Return [X, Y] of the center of cell containing provided text 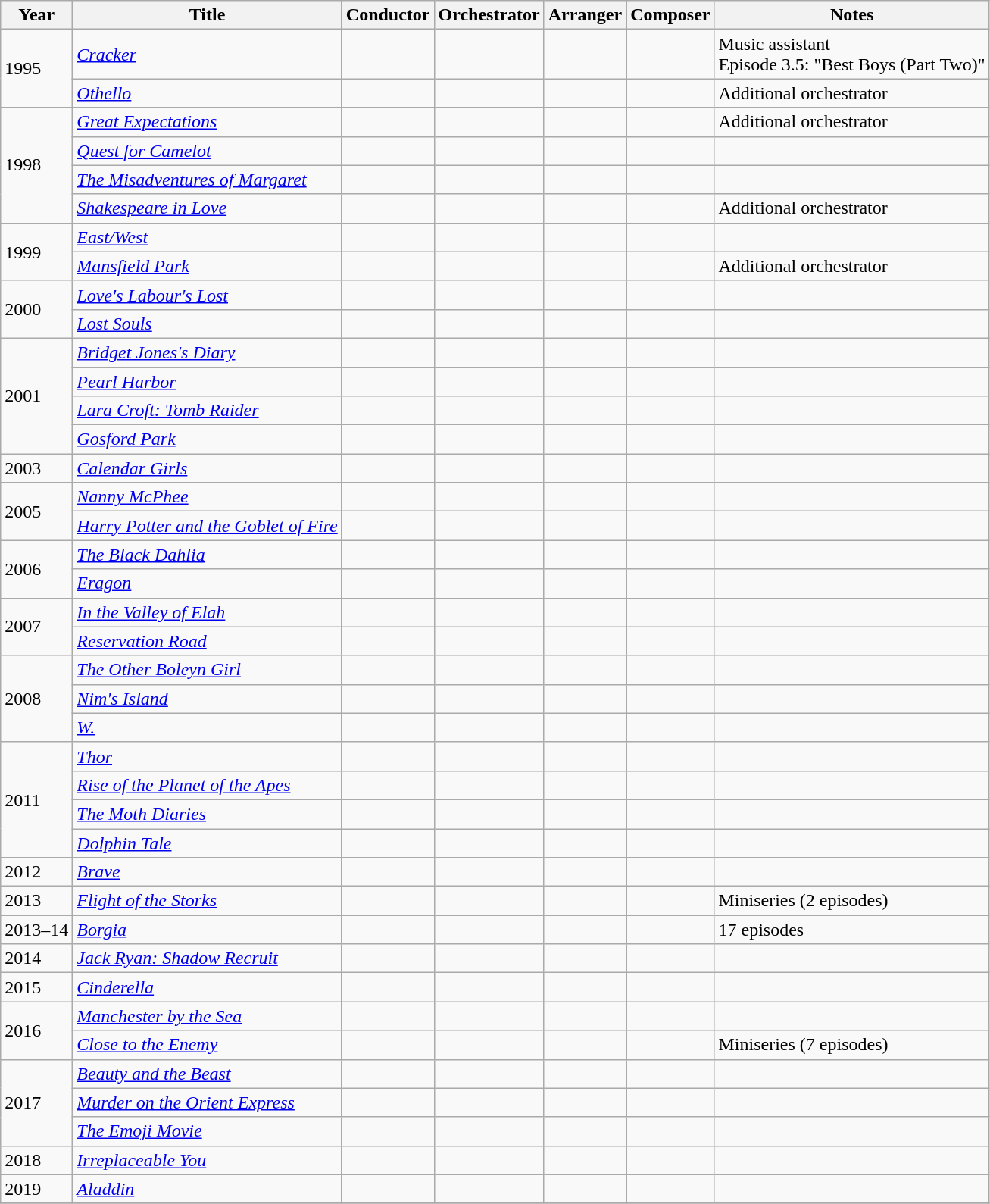
1998 [36, 165]
Love's Labour's Lost [208, 295]
Shakespeare in Love [208, 208]
2008 [36, 699]
Murder on the Orient Express [208, 1102]
2003 [36, 468]
Irreplaceable You [208, 1160]
Jack Ryan: Shadow Recruit [208, 959]
1995 [36, 68]
The Moth Diaries [208, 814]
Nim's Island [208, 699]
Othello [208, 93]
1999 [36, 252]
Borgia [208, 930]
2000 [36, 309]
Flight of the Storks [208, 901]
Eragon [208, 583]
Miniseries (7 episodes) [851, 1045]
2006 [36, 569]
The Misadventures of Margaret [208, 180]
2013 [36, 901]
17 episodes [851, 930]
The Emoji Movie [208, 1131]
Orchestrator [489, 15]
Quest for Camelot [208, 151]
Pearl Harbor [208, 381]
Conductor [388, 15]
W. [208, 727]
Manchester by the Sea [208, 1016]
Calendar Girls [208, 468]
East/West [208, 237]
Music assistantEpisode 3.5: "Best Boys (Part Two)" [851, 55]
2016 [36, 1030]
Lara Croft: Tomb Raider [208, 411]
Close to the Enemy [208, 1045]
Brave [208, 872]
In the Valley of Elah [208, 612]
Nanny McPhee [208, 497]
Harry Potter and the Goblet of Fire [208, 526]
Gosford Park [208, 439]
Beauty and the Beast [208, 1074]
2001 [36, 396]
2012 [36, 872]
Dolphin Tale [208, 843]
Cinderella [208, 987]
Rise of the Planet of the Apes [208, 785]
2007 [36, 627]
Thor [208, 756]
Reservation Road [208, 641]
Bridget Jones's Diary [208, 352]
Miniseries (2 episodes) [851, 901]
Notes [851, 15]
Arranger [585, 15]
Mansfield Park [208, 266]
2018 [36, 1160]
2014 [36, 959]
Aladdin [208, 1189]
The Other Boleyn Girl [208, 670]
The Black Dahlia [208, 555]
Composer [670, 15]
Title [208, 15]
Lost Souls [208, 324]
2017 [36, 1102]
Great Expectations [208, 122]
2013–14 [36, 930]
2019 [36, 1189]
2011 [36, 799]
2015 [36, 987]
2005 [36, 511]
Cracker [208, 55]
Year [36, 15]
